Search for the cell housing the specified text and yield its (X, Y) center coordinate. 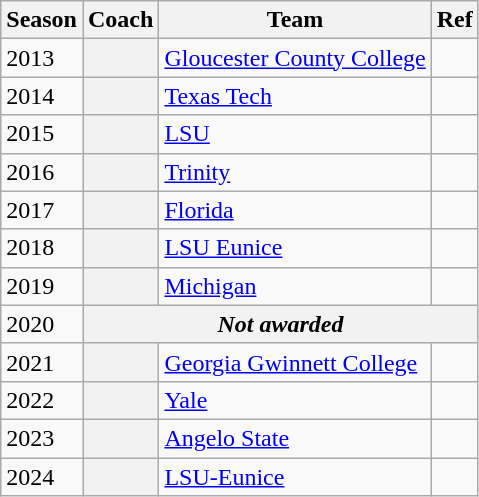
2015 (42, 134)
2014 (42, 96)
Gloucester County College (295, 58)
Season (42, 20)
Trinity (295, 172)
LSU-Eunice (295, 477)
2017 (42, 210)
Ref (454, 20)
2019 (42, 286)
Not awarded (280, 324)
LSU (295, 134)
2018 (42, 248)
Coach (120, 20)
2023 (42, 438)
Yale (295, 400)
Team (295, 20)
LSU Eunice (295, 248)
2016 (42, 172)
2022 (42, 400)
Angelo State (295, 438)
Florida (295, 210)
Georgia Gwinnett College (295, 362)
Texas Tech (295, 96)
2024 (42, 477)
2020 (42, 324)
2021 (42, 362)
Michigan (295, 286)
2013 (42, 58)
